Output the (X, Y) coordinate of the center of the cell containing the given text.  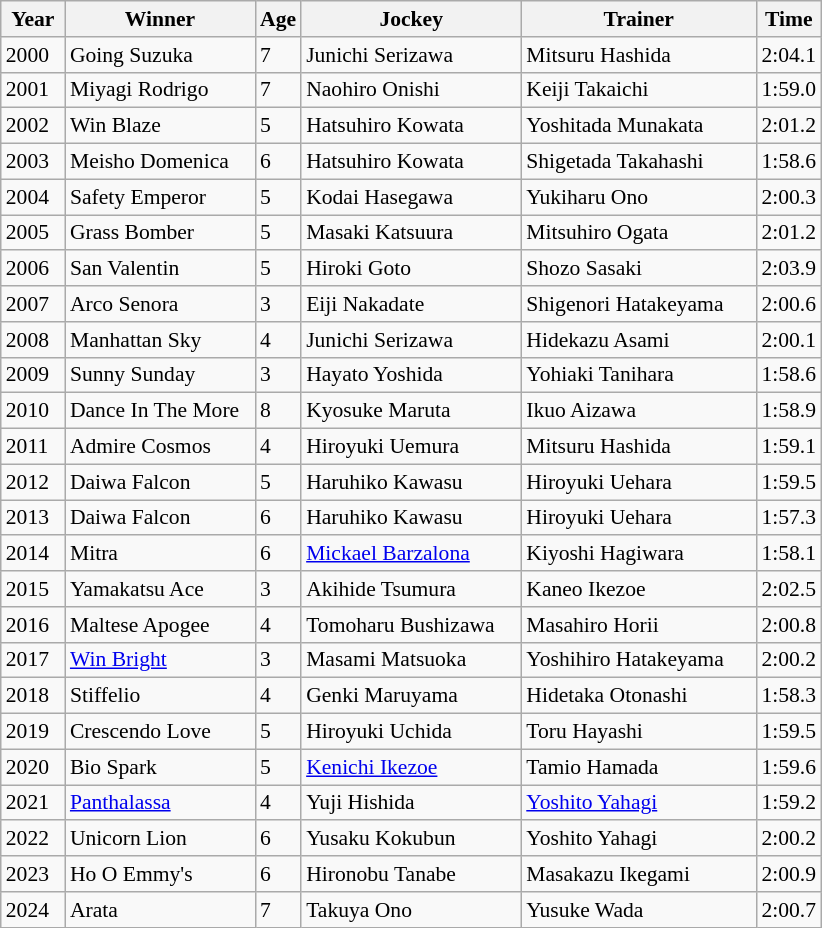
1:59.1 (788, 447)
2:00.9 (788, 874)
1:58.3 (788, 696)
2012 (33, 482)
Yoshihiro Hatakeyama (638, 660)
Mitra (160, 554)
2:02.5 (788, 589)
Panthalassa (160, 803)
1:58.9 (788, 411)
Hidekazu Asami (638, 340)
2:00.8 (788, 625)
2024 (33, 910)
Unicorn Lion (160, 839)
2015 (33, 589)
2:00.7 (788, 910)
Shozo Sasaki (638, 269)
Naohiro Onishi (411, 90)
2022 (33, 839)
Shigenori Hatakeyama (638, 304)
Maltese Apogee (160, 625)
2000 (33, 55)
1:58.1 (788, 554)
Win Bright (160, 660)
Year (33, 19)
Toru Hayashi (638, 732)
2011 (33, 447)
1:59.2 (788, 803)
Akihide Tsumura (411, 589)
Genki Maruyama (411, 696)
Shigetada Takahashi (638, 162)
Yusaku Kokubun (411, 839)
2014 (33, 554)
Ikuo Aizawa (638, 411)
Safety Emperor (160, 197)
Grass Bomber (160, 233)
2019 (33, 732)
Mitsuhiro Ogata (638, 233)
2007 (33, 304)
Masami Matsuoka (411, 660)
Crescendo Love (160, 732)
2008 (33, 340)
Kaneo Ikezoe (638, 589)
Going Suzuka (160, 55)
2017 (33, 660)
2001 (33, 90)
Masahiro Horii (638, 625)
Trainer (638, 19)
Yukiharu Ono (638, 197)
Hiroyuki Uchida (411, 732)
Yusuke Wada (638, 910)
2009 (33, 375)
Ho O Emmy's (160, 874)
Hiroki Goto (411, 269)
Age (278, 19)
Kyosuke Maruta (411, 411)
2:04.1 (788, 55)
Win Blaze (160, 126)
Yamakatsu Ace (160, 589)
Admire Cosmos (160, 447)
2004 (33, 197)
Tamio Hamada (638, 767)
Takuya Ono (411, 910)
Time (788, 19)
Yuji Hishida (411, 803)
2002 (33, 126)
Kiyoshi Hagiwara (638, 554)
Stiffelio (160, 696)
Miyagi Rodrigo (160, 90)
2010 (33, 411)
Winner (160, 19)
2006 (33, 269)
Jockey (411, 19)
Kenichi Ikezoe (411, 767)
Mickael Barzalona (411, 554)
Dance In The More (160, 411)
2023 (33, 874)
2:00.1 (788, 340)
Manhattan Sky (160, 340)
Tomoharu Bushizawa (411, 625)
Bio Spark (160, 767)
2021 (33, 803)
Masaki Katsuura (411, 233)
Arata (160, 910)
2020 (33, 767)
Masakazu Ikegami (638, 874)
Yoshitada Munakata (638, 126)
2018 (33, 696)
San Valentin (160, 269)
Hironobu Tanabe (411, 874)
Sunny Sunday (160, 375)
1:59.0 (788, 90)
Hiroyuki Uemura (411, 447)
Arco Senora (160, 304)
2005 (33, 233)
2:00.6 (788, 304)
Hidetaka Otonashi (638, 696)
Eiji Nakadate (411, 304)
2:03.9 (788, 269)
2013 (33, 518)
1:57.3 (788, 518)
Meisho Domenica (160, 162)
Yohiaki Tanihara (638, 375)
8 (278, 411)
1:59.6 (788, 767)
Kodai Hasegawa (411, 197)
Keiji Takaichi (638, 90)
2016 (33, 625)
2003 (33, 162)
2:00.3 (788, 197)
Hayato Yoshida (411, 375)
